From the cell containing the given text, extract its center point as (x, y) coordinate. 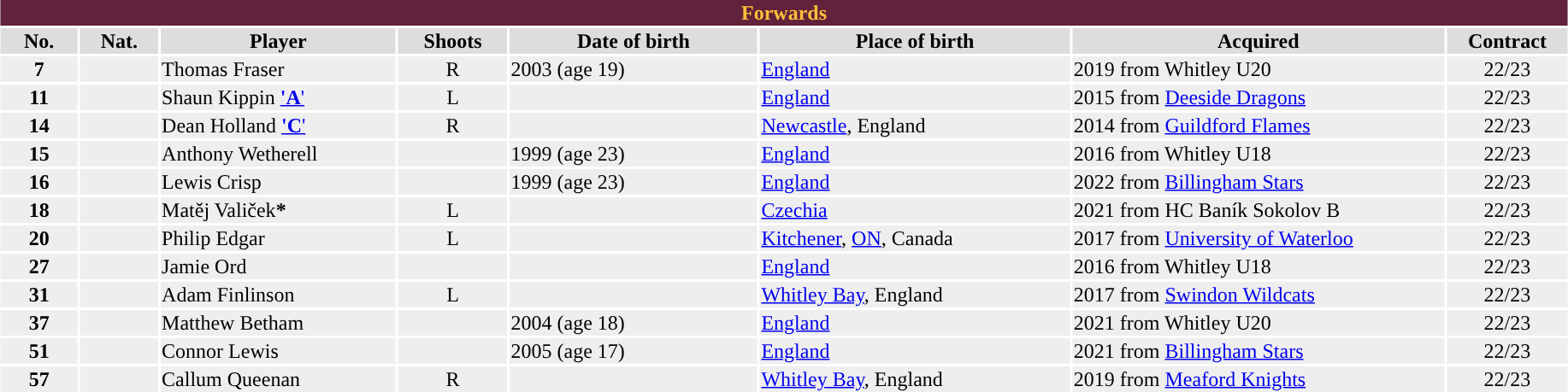
27 (39, 266)
2021 from Whitley U20 (1259, 323)
2022 from Billingham Stars (1259, 182)
2019 from Meaford Knights (1259, 379)
Acquired (1259, 41)
Connor Lewis (279, 351)
57 (39, 379)
Shoots (453, 41)
2019 from Whitley U20 (1259, 69)
Thomas Fraser (279, 69)
2005 (age 17) (634, 351)
Player (279, 41)
Shaun Kippin 'A' (279, 97)
Dean Holland 'C' (279, 126)
31 (39, 295)
2015 from Deeside Dragons (1259, 97)
2017 from University of Waterloo (1259, 238)
2003 (age 19) (634, 69)
Kitchener, ON, Canada (915, 238)
Lewis Crisp (279, 182)
11 (39, 97)
2017 from Swindon Wildcats (1259, 295)
Place of birth (915, 41)
Nat. (120, 41)
Forwards (783, 13)
37 (39, 323)
Jamie Ord (279, 266)
Anthony Wetherell (279, 154)
14 (39, 126)
15 (39, 154)
16 (39, 182)
Philip Edgar (279, 238)
Callum Queenan (279, 379)
51 (39, 351)
Czechia (915, 210)
20 (39, 238)
No. (39, 41)
Matěj Valiček* (279, 210)
Date of birth (634, 41)
7 (39, 69)
2004 (age 18) (634, 323)
Matthew Betham (279, 323)
Contract (1506, 41)
Newcastle, England (915, 126)
2021 from Billingham Stars (1259, 351)
Adam Finlinson (279, 295)
2021 from HC Baník Sokolov B (1259, 210)
2014 from Guildford Flames (1259, 126)
18 (39, 210)
